Pinpoint the cell where the given text exists, returning its (X, Y) midpoint coordinate. 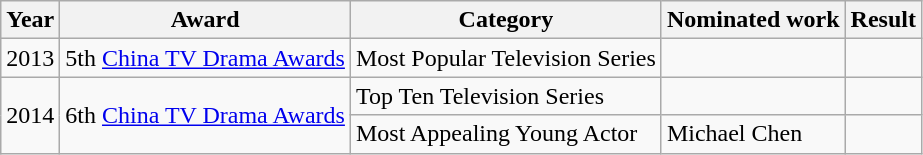
Top Ten Television Series (506, 96)
6th China TV Drama Awards (206, 115)
Most Appealing Young Actor (506, 134)
2013 (30, 58)
Award (206, 20)
Michael Chen (753, 134)
Most Popular Television Series (506, 58)
Nominated work (753, 20)
Result (883, 20)
2014 (30, 115)
Category (506, 20)
Year (30, 20)
5th China TV Drama Awards (206, 58)
